Identify which cell holds the provided text, then report its [X, Y] central coordinate. 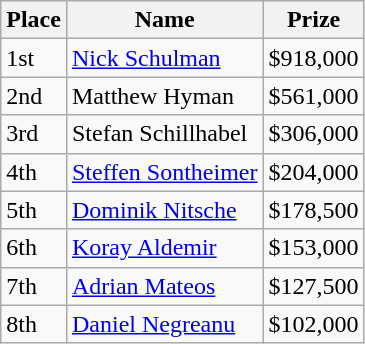
Matthew Hyman [164, 96]
Name [164, 20]
6th [34, 248]
Place [34, 20]
1st [34, 58]
Dominik Nitsche [164, 210]
4th [34, 172]
$102,000 [314, 324]
3rd [34, 134]
Prize [314, 20]
Adrian Mateos [164, 286]
$178,500 [314, 210]
7th [34, 286]
Steffen Sontheimer [164, 172]
$153,000 [314, 248]
5th [34, 210]
$918,000 [314, 58]
$306,000 [314, 134]
$127,500 [314, 286]
2nd [34, 96]
$561,000 [314, 96]
Stefan Schillhabel [164, 134]
Daniel Negreanu [164, 324]
Nick Schulman [164, 58]
8th [34, 324]
$204,000 [314, 172]
Koray Aldemir [164, 248]
